Identify which cell holds the provided text, then report its [X, Y] central coordinate. 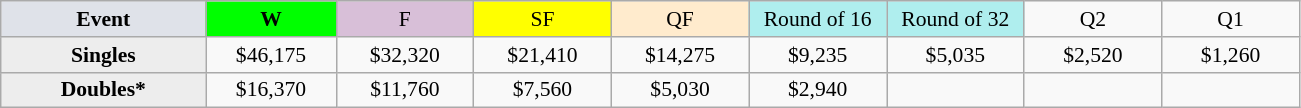
Doubles* [104, 90]
$14,275 [680, 55]
F [405, 19]
$9,235 [818, 55]
Singles [104, 55]
Round of 32 [955, 19]
QF [680, 19]
Round of 16 [818, 19]
$1,260 [1231, 55]
$2,940 [818, 90]
$32,320 [405, 55]
Q1 [1231, 19]
$5,030 [680, 90]
$11,760 [405, 90]
W [271, 19]
$5,035 [955, 55]
$7,560 [543, 90]
$2,520 [1093, 55]
$16,370 [271, 90]
SF [543, 19]
$46,175 [271, 55]
$21,410 [543, 55]
Q2 [1093, 19]
Event [104, 19]
